Return the [x, y] coordinate for the center point of the cell that contains the specified text.  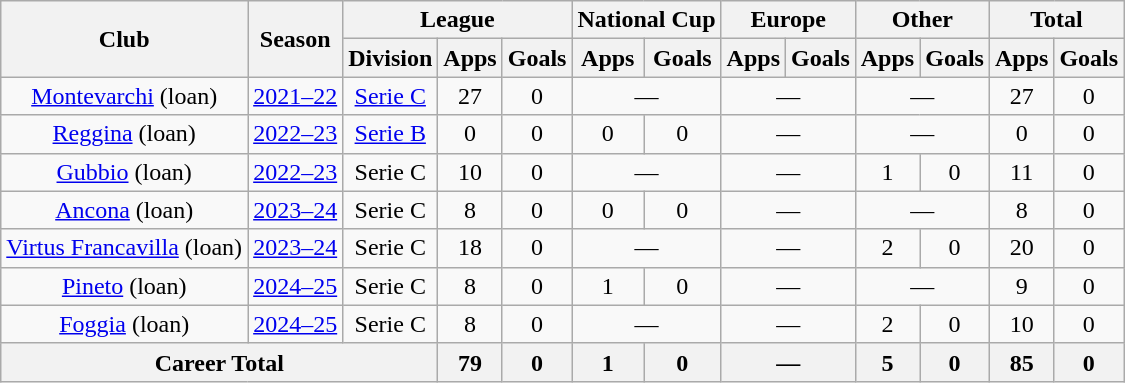
League [458, 20]
79 [470, 362]
Europe [788, 20]
Season [296, 39]
5 [887, 362]
Career Total [220, 362]
20 [1021, 248]
National Cup [646, 20]
Serie B [390, 134]
11 [1021, 172]
85 [1021, 362]
Foggia (loan) [124, 324]
Virtus Francavilla (loan) [124, 248]
Reggina (loan) [124, 134]
9 [1021, 286]
Ancona (loan) [124, 210]
18 [470, 248]
Division [390, 58]
Gubbio (loan) [124, 172]
Total [1056, 20]
Other [922, 20]
2021–22 [296, 96]
Pineto (loan) [124, 286]
Club [124, 39]
Montevarchi (loan) [124, 96]
